Return [X, Y] of the center of cell containing provided text 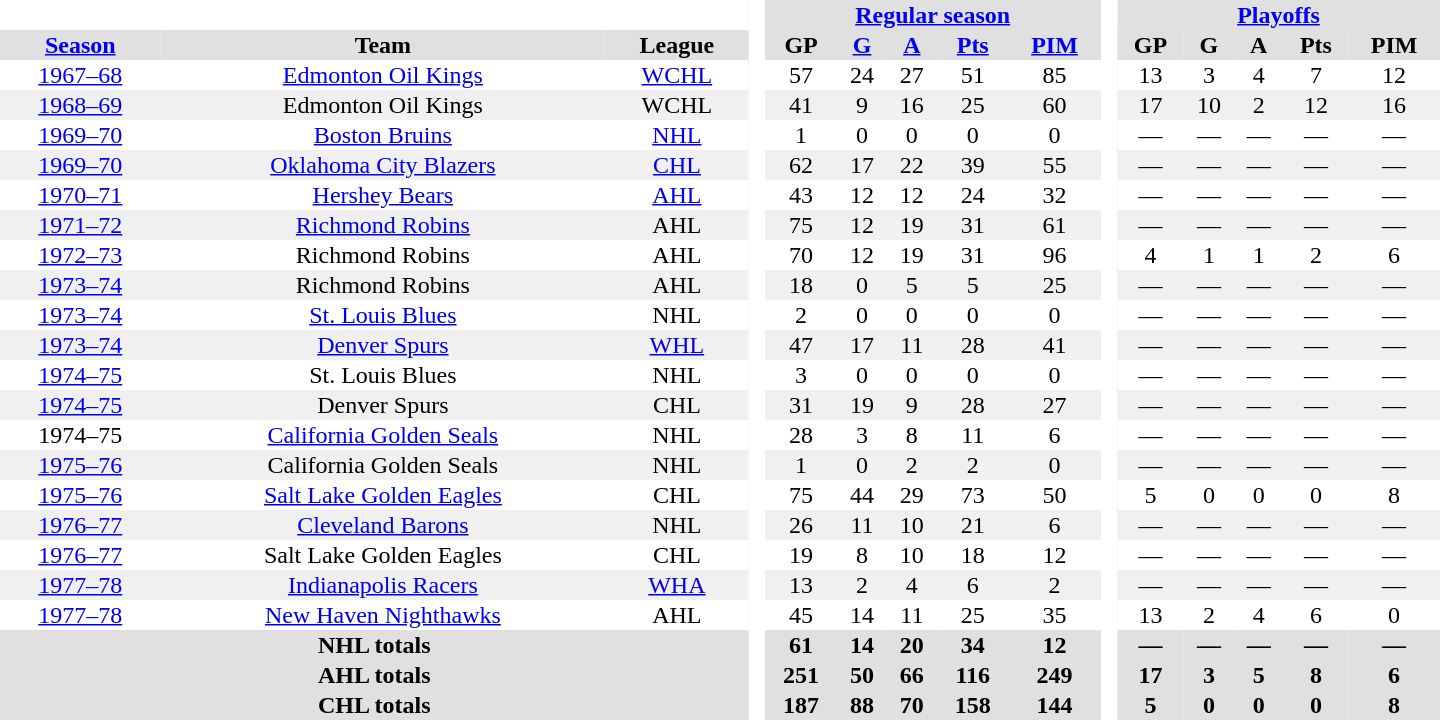
7 [1316, 75]
Hershey Bears [384, 195]
43 [801, 195]
1970–71 [80, 195]
29 [912, 495]
20 [912, 645]
187 [801, 705]
1968–69 [80, 105]
116 [973, 675]
66 [912, 675]
Cleveland Barons [384, 525]
251 [801, 675]
Team [384, 45]
Oklahoma City Blazers [384, 165]
1967–68 [80, 75]
NHL totals [374, 645]
CHL totals [374, 705]
144 [1055, 705]
1972–73 [80, 255]
44 [862, 495]
AHL totals [374, 675]
34 [973, 645]
Indianapolis Racers [384, 585]
32 [1055, 195]
Playoffs [1278, 15]
WHA [676, 585]
New Haven Nighthawks [384, 615]
39 [973, 165]
26 [801, 525]
55 [1055, 165]
1971–72 [80, 225]
47 [801, 345]
51 [973, 75]
96 [1055, 255]
21 [973, 525]
League [676, 45]
73 [973, 495]
WHL [676, 345]
35 [1055, 615]
60 [1055, 105]
Regular season [932, 15]
45 [801, 615]
62 [801, 165]
249 [1055, 675]
22 [912, 165]
57 [801, 75]
Boston Bruins [384, 135]
88 [862, 705]
Season [80, 45]
85 [1055, 75]
158 [973, 705]
